Locate the cell with the specified text and output its [x, y] center coordinate. 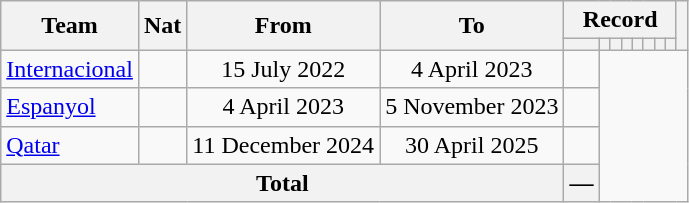
Record [620, 20]
Total [282, 183]
5 November 2023 [472, 107]
Espanyol [70, 107]
Nat [162, 26]
11 December 2024 [284, 145]
— [582, 183]
15 July 2022 [284, 69]
Internacional [70, 69]
Qatar [70, 145]
Team [70, 26]
30 April 2025 [472, 145]
From [284, 26]
To [472, 26]
